Detect which cell encompasses the target text, then output its [x, y] center coordinate. 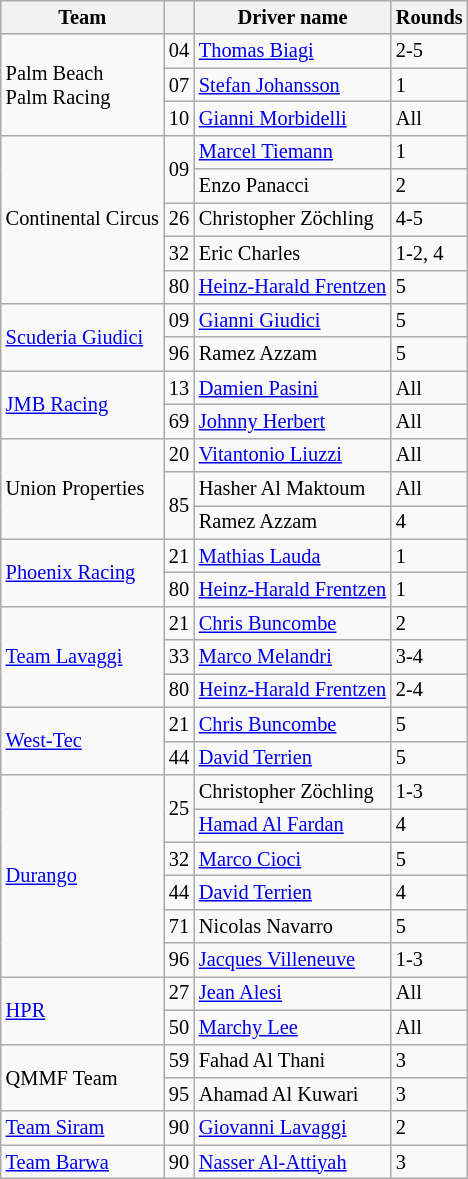
1-2, 4 [430, 253]
Gianni Morbidelli [292, 118]
Giovanni Lavaggi [292, 1128]
Durango [82, 875]
26 [179, 219]
25 [179, 808]
Team [82, 17]
Fahad Al Thani [292, 1061]
Jacques Villeneuve [292, 960]
2-5 [430, 51]
Phoenix Racing [82, 572]
07 [179, 85]
Scuderia Giudici [82, 336]
Nasser Al-Attiyah [292, 1162]
Rounds [430, 17]
95 [179, 1094]
10 [179, 118]
20 [179, 455]
Johnny Herbert [292, 421]
59 [179, 1061]
Team Lavaggi [82, 656]
Driver name [292, 17]
QMMF Team [82, 1078]
Damien Pasini [292, 388]
3-4 [430, 657]
4-5 [430, 219]
Marcel Tiemann [292, 152]
27 [179, 993]
Marco Melandri [292, 657]
Thomas Biagi [292, 51]
Ahamad Al Kuwari [292, 1094]
Stefan Johansson [292, 85]
Union Properties [82, 488]
85 [179, 506]
04 [179, 51]
69 [179, 421]
HPR [82, 1010]
West-Tec [82, 740]
71 [179, 926]
Continental Circus [82, 219]
Hasher Al Maktoum [292, 489]
50 [179, 1027]
2-4 [430, 690]
33 [179, 657]
JMB Racing [82, 404]
Vitantonio Liuzzi [292, 455]
Team Barwa [82, 1162]
Enzo Panacci [292, 186]
Eric Charles [292, 253]
Palm Beach Palm Racing [82, 84]
Hamad Al Fardan [292, 825]
Jean Alesi [292, 993]
Team Siram [82, 1128]
13 [179, 388]
Marchy Lee [292, 1027]
Nicolas Navarro [292, 926]
Mathias Lauda [292, 556]
Gianni Giudici [292, 320]
Marco Cioci [292, 859]
